Search for the cell housing the specified text and yield its [x, y] center coordinate. 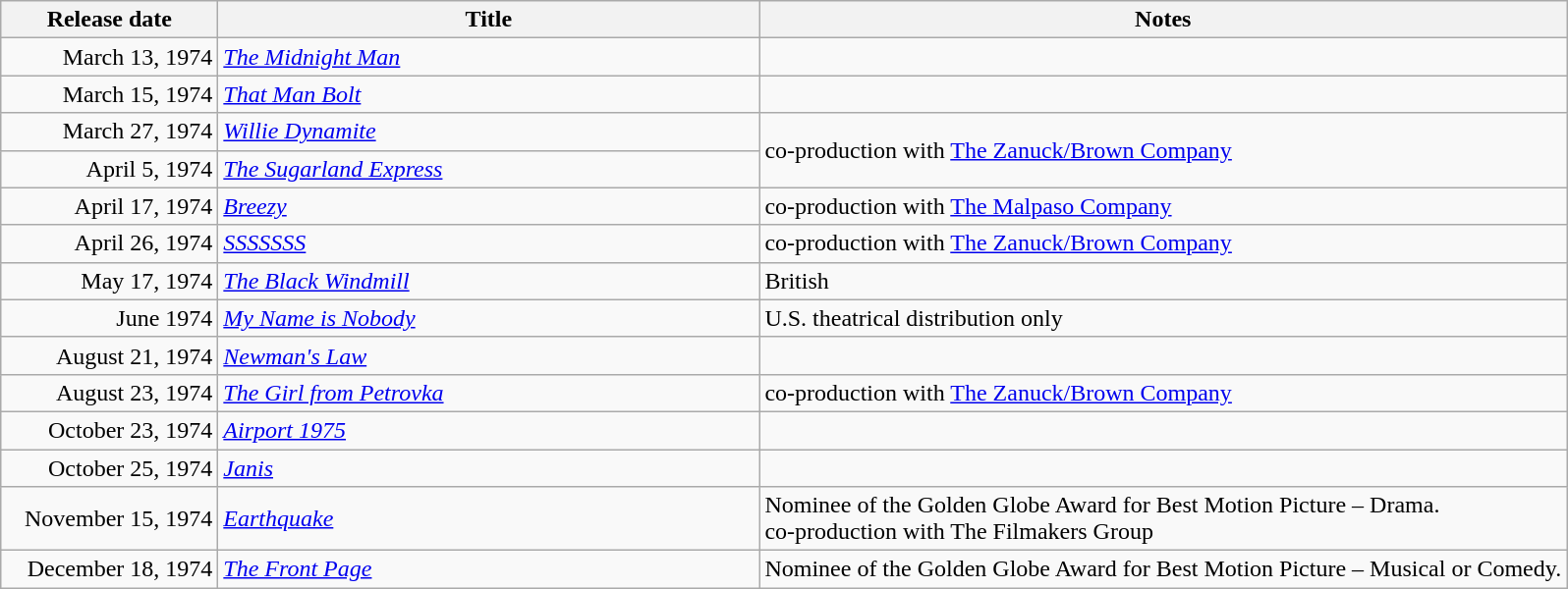
SSSSSSS [489, 243]
June 1974 [110, 318]
May 17, 1974 [110, 281]
Willie Dynamite [489, 132]
December 18, 1974 [110, 569]
March 13, 1974 [110, 57]
The Front Page [489, 569]
Janis [489, 468]
November 15, 1974 [110, 518]
Title [489, 20]
The Black Windmill [489, 281]
My Name is Nobody [489, 318]
Nominee of the Golden Globe Award for Best Motion Picture – Musical or Comedy. [1163, 569]
August 23, 1974 [110, 393]
co-production with The Malpaso Company [1163, 206]
Newman's Law [489, 355]
March 15, 1974 [110, 94]
April 5, 1974 [110, 169]
Airport 1975 [489, 430]
The Girl from Petrovka [489, 393]
March 27, 1974 [110, 132]
British [1163, 281]
August 21, 1974 [110, 355]
Notes [1163, 20]
April 26, 1974 [110, 243]
Breezy [489, 206]
Release date [110, 20]
Nominee of the Golden Globe Award for Best Motion Picture – Drama.co-production with The Filmakers Group [1163, 518]
U.S. theatrical distribution only [1163, 318]
The Sugarland Express [489, 169]
The Midnight Man [489, 57]
October 23, 1974 [110, 430]
Earthquake [489, 518]
That Man Bolt [489, 94]
October 25, 1974 [110, 468]
April 17, 1974 [110, 206]
